Determine the (x, y) coordinate at the center of the cell enclosing the given text.  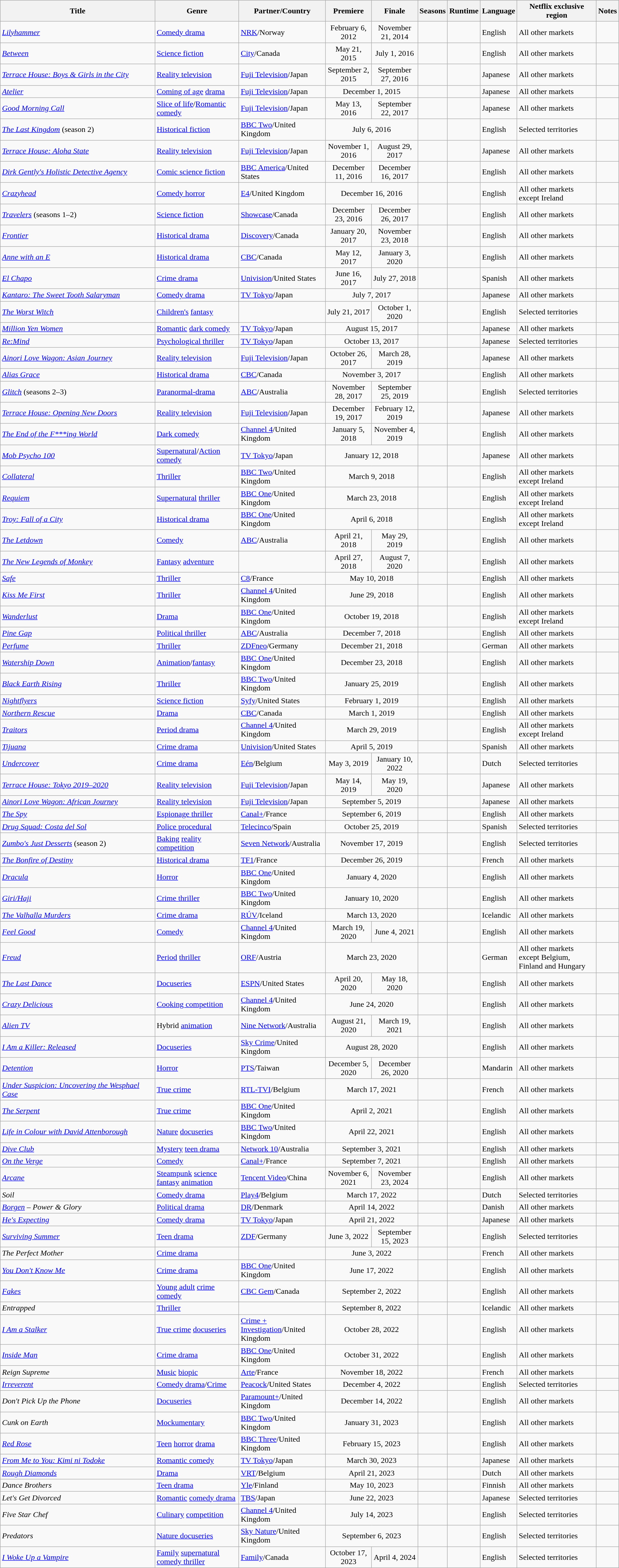
True crime docuseries (197, 1329)
Music biopic (197, 1372)
The New Legends of Monkey (78, 562)
Red Rose (78, 1444)
Dive Club (78, 1149)
Comic science fiction (197, 172)
Terrace House: Aloha State (78, 151)
Perfume (78, 646)
March 19, 2020 (349, 932)
August 28, 2020 (372, 1047)
Mob Psycho 100 (78, 455)
RTL-TVI/Belgium (282, 1089)
Arte/France (282, 1372)
Predators (78, 1536)
Troy: Fall of a City (78, 519)
February 6, 2012 (349, 32)
Discovery/Canada (282, 236)
Under Suspicion: Uncovering the Wesphael Case (78, 1089)
December 19, 2017 (349, 413)
Life in Colour with David Attenborough (78, 1132)
October 31, 2022 (372, 1355)
Between (78, 54)
Alien TV (78, 1026)
The Letdown (78, 540)
April 21, 2018 (349, 540)
Nine Network/Australia (282, 1026)
Dark comedy (197, 434)
September 6, 2019 (372, 814)
October 28, 2022 (372, 1329)
Atelier (78, 91)
Coming of age drama (197, 91)
TF1/France (282, 860)
The End of the F***ing World (78, 434)
He's Expecting (78, 1220)
Seven Network/Australia (282, 844)
January 10, 2022 (395, 763)
October 19, 2018 (372, 616)
November 17, 2019 (372, 844)
February 1, 2019 (372, 701)
Political drama (197, 1207)
Cooking competition (197, 1004)
February 12, 2019 (395, 413)
December 26, 2017 (395, 214)
Genre (197, 11)
May 14, 2019 (349, 785)
The Spy (78, 814)
PTS/Taiwan (282, 1068)
November 4, 2019 (395, 434)
Crazyhead (78, 193)
The Last Kingdom (season 2) (78, 129)
Safe (78, 578)
Culinary competition (197, 1515)
May 10, 2018 (372, 578)
December 11, 2016 (349, 172)
Surviving Summer (78, 1237)
October 17, 2023 (349, 1557)
Requiem (78, 498)
March 17, 2021 (372, 1089)
April 21, 2022 (372, 1220)
Terrace House: Tokyo 2019–2020 (78, 785)
Baking reality competition (197, 844)
November 23, 2018 (395, 236)
RÚV/Iceland (282, 915)
Family/Canada (282, 1557)
Fakes (78, 1291)
TBS/Japan (282, 1498)
Inside Man (78, 1355)
Showcase/Canada (282, 214)
April 22, 2021 (372, 1132)
December 16, 2016 (372, 193)
June 22, 2023 (372, 1498)
May 13, 2016 (349, 108)
Pine Gap (78, 633)
Terrace House: Boys & Girls in the City (78, 74)
December 23, 2018 (372, 663)
Danish (499, 1207)
Seasons (433, 11)
April 21, 2023 (372, 1473)
August 15, 2017 (372, 329)
Runtime (464, 11)
BBC America/United States (282, 172)
August 7, 2020 (395, 562)
September 7, 2021 (372, 1161)
Political thriller (197, 633)
Northern Rescue (78, 713)
All other markets except Belgium, Finland and Hungary (557, 958)
You Don't Know Me (78, 1270)
ZDFneo/Germany (282, 646)
November 6, 2021 (349, 1178)
July 14, 2023 (372, 1515)
ORF/Austria (282, 958)
Ainori Love Wagon: Asian Journey (78, 358)
July 6, 2016 (372, 129)
Dracula (78, 877)
Period drama (197, 730)
June 17, 2022 (372, 1270)
April 6, 2018 (372, 519)
Crime thriller (197, 898)
Black Earth Rising (78, 684)
April 5, 2019 (372, 747)
The Valhalla Murders (78, 915)
Supernatural/Action comedy (197, 455)
December 26, 2019 (372, 860)
Language (499, 11)
Steampunk science fantasy animation (197, 1178)
Police procedural (197, 826)
September 2, 2022 (372, 1291)
Alias Grace (78, 375)
VRT/Belgium (282, 1473)
January 31, 2023 (372, 1422)
Detention (78, 1068)
March 29, 2019 (372, 730)
September 5, 2019 (372, 801)
Traitors (78, 730)
The Bonfire of Destiny (78, 860)
July 7, 2017 (372, 295)
August 21, 2020 (349, 1026)
November 3, 2017 (372, 375)
Dirk Gently's Holistic Detective Agency (78, 172)
January 20, 2017 (349, 236)
Play4/Belgium (282, 1195)
Telecinco/Spain (282, 826)
Let's Get Divorced (78, 1498)
Lilyhammer (78, 32)
March 17, 2022 (372, 1195)
June 24, 2020 (372, 1004)
November 23, 2024 (395, 1178)
Dance Brothers (78, 1485)
Family supernatural comedy thriller (197, 1557)
The Worst Witch (78, 312)
BBC Three/United Kingdom (282, 1444)
Irreverent (78, 1384)
March 23, 2018 (372, 498)
December 21, 2018 (372, 646)
March 23, 2020 (372, 958)
Finale (395, 11)
On the Verge (78, 1161)
Paramount+/United Kingdom (282, 1401)
Reign Supreme (78, 1372)
October 25, 2019 (372, 826)
Comedy drama/Crime (197, 1384)
Sky Crime/United Kingdom (282, 1047)
The Serpent (78, 1111)
December 1, 2015 (372, 91)
March 9, 2018 (372, 477)
January 3, 2020 (395, 257)
July 1, 2016 (395, 54)
Collateral (78, 477)
Ainori Love Wagon: African Journey (78, 801)
December 4, 2022 (372, 1384)
March 30, 2023 (372, 1461)
Syfy/United States (282, 701)
ZDF/Germany (282, 1237)
June 29, 2018 (372, 595)
El Chapo (78, 278)
October 1, 2020 (395, 312)
September 27, 2016 (395, 74)
Mandarin (499, 1068)
Mockumentary (197, 1422)
Mystery teen drama (197, 1149)
October 26, 2017 (349, 358)
I Am a Killer: Released (78, 1047)
September 8, 2022 (372, 1308)
March 19, 2021 (395, 1026)
City/Canada (282, 54)
December 16, 2017 (395, 172)
April 2, 2021 (372, 1111)
Sky Nature/United Kingdom (282, 1536)
NRK/Norway (282, 32)
May 19, 2020 (395, 785)
May 10, 2023 (372, 1485)
Period thriller (197, 958)
Tencent Video/China (282, 1178)
December 26, 2020 (395, 1068)
Arcane (78, 1178)
Crime + Investigation/United Kingdom (282, 1329)
Frontier (78, 236)
Supernatural thriller (197, 498)
May 3, 2019 (349, 763)
January 25, 2019 (372, 684)
September 6, 2023 (372, 1536)
Rough Diamonds (78, 1473)
May 12, 2017 (349, 257)
Entrapped (78, 1308)
February 15, 2023 (372, 1444)
October 13, 2017 (372, 341)
Comedy horror (197, 193)
Network 10/Australia (282, 1149)
June 4, 2021 (395, 932)
May 21, 2015 (349, 54)
May 29, 2019 (395, 540)
Crazy Delicious (78, 1004)
Terrace House: Opening New Doors (78, 413)
Romantic comedy (197, 1461)
January 5, 2018 (349, 434)
Notes (608, 11)
Feel Good (78, 932)
Don't Pick Up the Phone (78, 1401)
Espionage thriller (197, 814)
Giri/Haji (78, 898)
April 4, 2024 (395, 1557)
Peacock/United States (282, 1384)
January 12, 2018 (372, 455)
January 10, 2020 (372, 898)
July 21, 2017 (349, 312)
January 4, 2020 (372, 877)
November 1, 2016 (349, 151)
The Perfect Mother (78, 1253)
Finnish (499, 1485)
Nightflyers (78, 701)
November 28, 2017 (349, 392)
August 29, 2017 (395, 151)
Soil (78, 1195)
Animation/fantasy (197, 663)
September 22, 2017 (395, 108)
The Last Dance (78, 983)
Slice of life/Romantic comedy (197, 108)
Premiere (349, 11)
December 14, 2022 (372, 1401)
Paranormal-drama (197, 392)
March 13, 2020 (372, 915)
Undercover (78, 763)
ESPN/United States (282, 983)
September 2, 2015 (349, 74)
Five Star Chef (78, 1515)
Title (78, 11)
Good Morning Call (78, 108)
Young adult crime comedy (197, 1291)
From Me to You: Kimi ni Todoke (78, 1461)
Kantaro: The Sweet Tooth Salaryman (78, 295)
Romantic dark comedy (197, 329)
Tijuana (78, 747)
Historical fiction (197, 129)
Eén/Belgium (282, 763)
Hybrid animation (197, 1026)
Watership Down (78, 663)
I Am a Stalker (78, 1329)
May 18, 2020 (395, 983)
November 18, 2022 (372, 1372)
Wanderlust (78, 616)
Zumbo's Just Desserts (season 2) (78, 844)
Anne with an E (78, 257)
Kiss Me First (78, 595)
December 7, 2018 (372, 633)
June 16, 2017 (349, 278)
November 21, 2014 (395, 32)
April 27, 2018 (349, 562)
September 3, 2021 (372, 1149)
DR/Denmark (282, 1207)
March 1, 2019 (372, 713)
Teen horror drama (197, 1444)
December 5, 2020 (349, 1068)
Children's fantasy (197, 312)
Freud (78, 958)
I Woke Up a Vampire (78, 1557)
Million Yen Women (78, 329)
Drug Squad: Costa del Sol (78, 826)
CBC Gem/Canada (282, 1291)
Travelers (seasons 1–2) (78, 214)
July 27, 2018 (395, 278)
Netflix exclusive region (557, 11)
Partner/Country (282, 11)
April 14, 2022 (372, 1207)
Psychological thriller (197, 341)
Glitch (seasons 2–3) (78, 392)
Fantasy adventure (197, 562)
Cunk on Earth (78, 1422)
September 15, 2023 (395, 1237)
September 25, 2019 (395, 392)
Romantic comedy drama (197, 1498)
Borgen – Power & Glory (78, 1207)
Yle/Finland (282, 1485)
E4/United Kingdom (282, 193)
December 23, 2016 (349, 214)
C8/France (282, 578)
March 28, 2019 (395, 358)
Re:Mind (78, 341)
April 20, 2020 (349, 983)
